For the text-containing cell, return its midpoint in (X, Y) coordinate format. 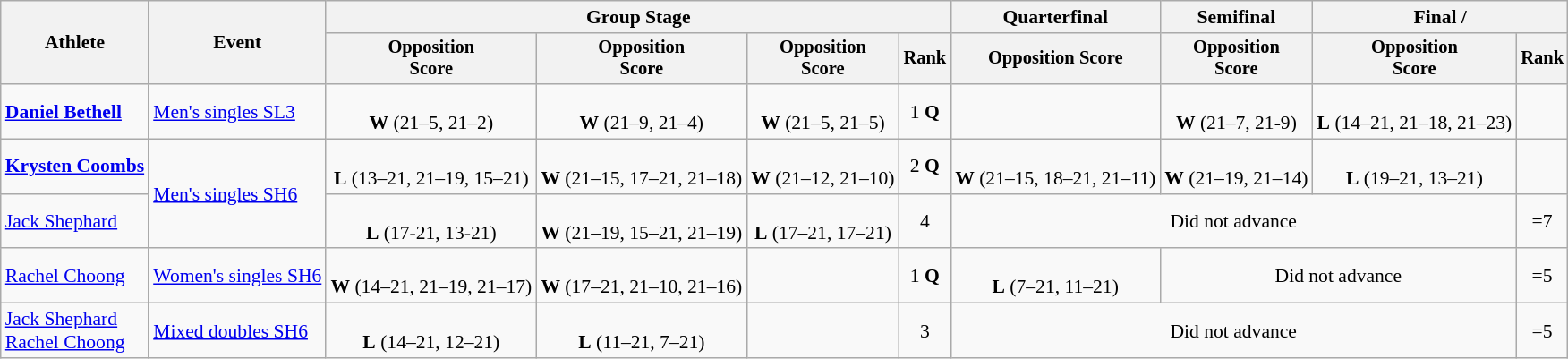
Final / (1441, 17)
Event (237, 43)
Men's singles SL3 (237, 111)
Jack Shephard (75, 222)
Men's singles SH6 (237, 194)
Women's singles SH6 (237, 276)
Mixed doubles SH6 (237, 331)
W (17–21, 21–10, 21–16) (641, 276)
Rachel Choong (75, 276)
L (14–21, 12–21) (431, 331)
W (21–12, 21–10) (822, 167)
Semifinal (1236, 17)
Group Stage (638, 17)
Opposition Score (1055, 59)
W (21–5, 21–2) (431, 111)
W (21–7, 21-9) (1236, 111)
Quarterfinal (1055, 17)
W (21–19, 15–21, 21–19) (641, 222)
L (17-21, 13-21) (431, 222)
W (21–15, 18–21, 21–11) (1055, 167)
Krysten Coombs (75, 167)
Daniel Bethell (75, 111)
Athlete (75, 43)
W (21–5, 21–5) (822, 111)
L (11–21, 7–21) (641, 331)
Jack ShephardRachel Choong (75, 331)
L (7–21, 11–21) (1055, 276)
L (14–21, 21–18, 21–23) (1415, 111)
L (13–21, 21–19, 15–21) (431, 167)
L (19–21, 13–21) (1415, 167)
W (21–19, 21–14) (1236, 167)
W (21–9, 21–4) (641, 111)
L (17–21, 17–21) (822, 222)
4 (925, 222)
3 (925, 331)
2 Q (925, 167)
W (21–15, 17–21, 21–18) (641, 167)
W (14–21, 21–19, 21–17) (431, 276)
=7 (1542, 222)
